Extract the (x, y) coordinate from the center of the cell holding the provided text.  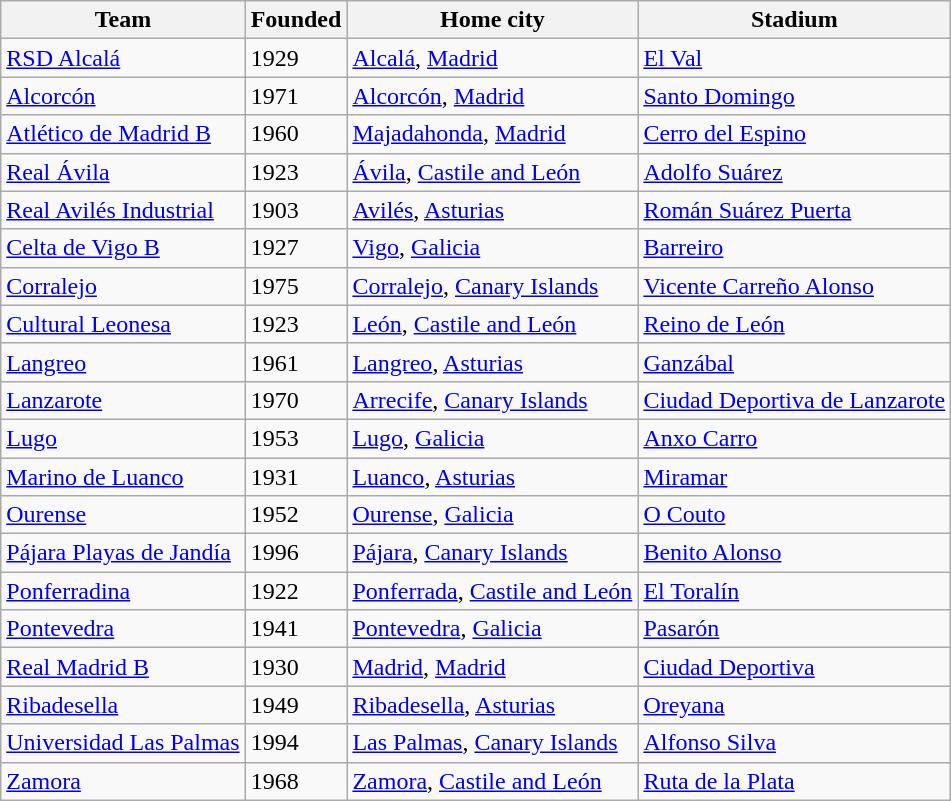
RSD Alcalá (123, 58)
Atlético de Madrid B (123, 134)
Luanco, Asturias (492, 477)
Ciudad Deportiva (794, 667)
Alfonso Silva (794, 743)
Lugo (123, 438)
Cerro del Espino (794, 134)
Ribadesella, Asturias (492, 705)
Home city (492, 20)
Zamora, Castile and León (492, 781)
1975 (296, 286)
Founded (296, 20)
Majadahonda, Madrid (492, 134)
1930 (296, 667)
1994 (296, 743)
Vigo, Galicia (492, 248)
León, Castile and León (492, 324)
O Couto (794, 515)
1968 (296, 781)
Pontevedra, Galicia (492, 629)
Vicente Carreño Alonso (794, 286)
El Val (794, 58)
Pájara Playas de Jandía (123, 553)
Alcalá, Madrid (492, 58)
1922 (296, 591)
Lugo, Galicia (492, 438)
Real Ávila (123, 172)
1971 (296, 96)
Celta de Vigo B (123, 248)
El Toralín (794, 591)
Ganzábal (794, 362)
Ourense (123, 515)
Las Palmas, Canary Islands (492, 743)
Ourense, Galicia (492, 515)
Corralejo (123, 286)
Adolfo Suárez (794, 172)
Madrid, Madrid (492, 667)
1953 (296, 438)
Ruta de la Plata (794, 781)
Marino de Luanco (123, 477)
Román Suárez Puerta (794, 210)
Anxo Carro (794, 438)
Arrecife, Canary Islands (492, 400)
Lanzarote (123, 400)
1927 (296, 248)
Team (123, 20)
1952 (296, 515)
Real Avilés Industrial (123, 210)
Corralejo, Canary Islands (492, 286)
Pasarón (794, 629)
Alcorcón (123, 96)
Langreo (123, 362)
Ávila, Castile and León (492, 172)
Universidad Las Palmas (123, 743)
Barreiro (794, 248)
Langreo, Asturias (492, 362)
Zamora (123, 781)
1960 (296, 134)
1970 (296, 400)
Miramar (794, 477)
1903 (296, 210)
1996 (296, 553)
Pájara, Canary Islands (492, 553)
Ponferrada, Castile and León (492, 591)
Benito Alonso (794, 553)
1931 (296, 477)
Avilés, Asturias (492, 210)
Ponferradina (123, 591)
Ribadesella (123, 705)
1961 (296, 362)
1949 (296, 705)
Real Madrid B (123, 667)
Alcorcón, Madrid (492, 96)
Pontevedra (123, 629)
Cultural Leonesa (123, 324)
Reino de León (794, 324)
Ciudad Deportiva de Lanzarote (794, 400)
1941 (296, 629)
1929 (296, 58)
Santo Domingo (794, 96)
Oreyana (794, 705)
Stadium (794, 20)
